Return [x, y] of the center of cell containing provided text 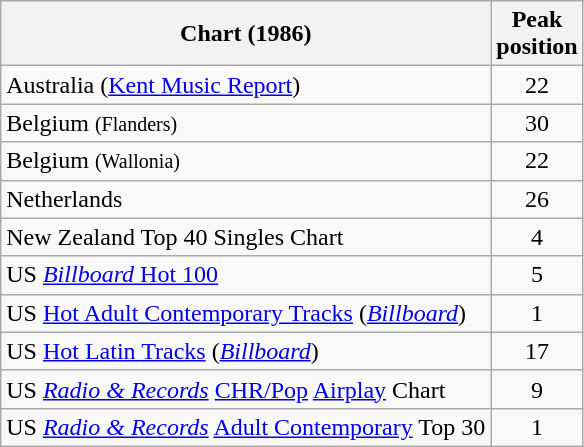
Australia (Kent Music Report) [246, 85]
Peakposition [537, 34]
4 [537, 237]
US Radio & Records Adult Contemporary Top 30 [246, 427]
Chart (1986) [246, 34]
US Hot Latin Tracks (Billboard) [246, 351]
26 [537, 199]
5 [537, 275]
New Zealand Top 40 Singles Chart [246, 237]
US Billboard Hot 100 [246, 275]
17 [537, 351]
Netherlands [246, 199]
30 [537, 123]
Belgium (Flanders) [246, 123]
Belgium (Wallonia) [246, 161]
US Hot Adult Contemporary Tracks (Billboard) [246, 313]
9 [537, 389]
US Radio & Records CHR/Pop Airplay Chart [246, 389]
